Find where the given text appears and provide that cell's center as (X, Y) coordinate. 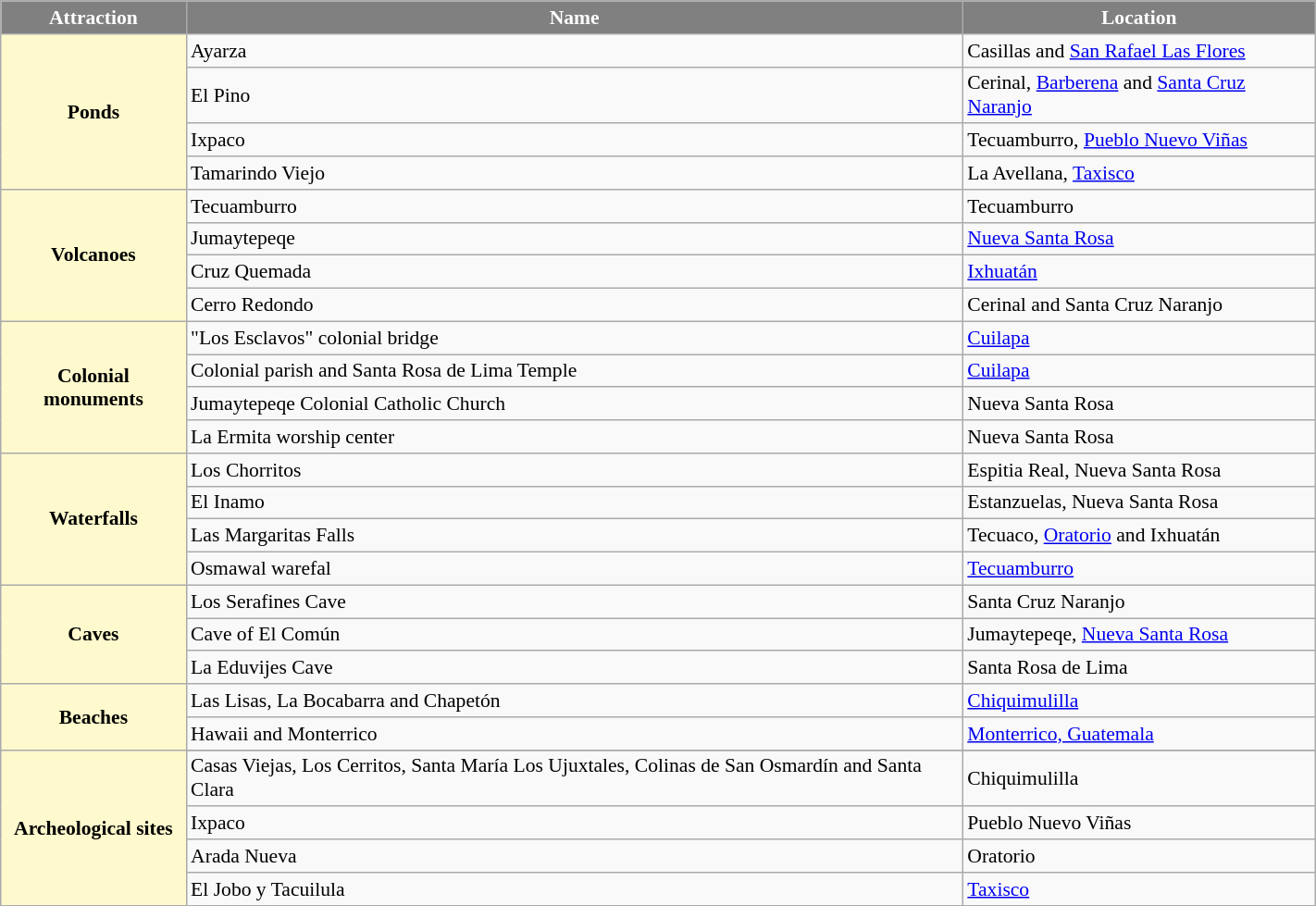
Ponds (93, 112)
Name (574, 18)
Beaches (93, 716)
Colonial monuments (93, 387)
Casillas and San Rafael Las Flores (1138, 51)
Hawaii and Monterrico (574, 734)
Attraction (93, 18)
Jumaytepeqe (574, 239)
Tecuaco, Oratorio and Ixhuatán (1138, 536)
Tecuamburro, Pueblo Nuevo Viñas (1138, 141)
Oratorio (1138, 856)
Ixhuatán (1138, 272)
Jumaytepeqe Colonial Catholic Church (574, 404)
Pueblo Nuevo Viñas (1138, 824)
El Inamo (574, 503)
Colonial parish and Santa Rosa de Lima Temple (574, 371)
Waterfalls (93, 519)
Cerinal and Santa Cruz Naranjo (1138, 305)
Ayarza (574, 51)
La Avellana, Taxisco (1138, 173)
Espitia Real, Nueva Santa Rosa (1138, 470)
Los Chorritos (574, 470)
"Los Esclavos" colonial bridge (574, 338)
Cruz Quemada (574, 272)
Las Margaritas Falls (574, 536)
Estanzuelas, Nueva Santa Rosa (1138, 503)
Santa Rosa de Lima (1138, 668)
El Jobo y Tacuilula (574, 889)
Arada Nueva (574, 856)
Casas Viejas, Los Cerritos, Santa María Los Ujuxtales, Colinas de San Osmardín and Santa Clara (574, 777)
Archeological sites (93, 827)
Volcanoes (93, 255)
Jumaytepeqe, Nueva Santa Rosa (1138, 635)
Location (1138, 18)
Caves (93, 635)
Taxisco (1138, 889)
Cerinal, Barberena and Santa Cruz Naranjo (1138, 94)
El Pino (574, 94)
La Eduvijes Cave (574, 668)
Santa Cruz Naranjo (1138, 602)
La Ermita worship center (574, 437)
Los Serafines Cave (574, 602)
Cave of El Común (574, 635)
Monterrico, Guatemala (1138, 734)
Cerro Redondo (574, 305)
Osmawal warefal (574, 569)
Tamarindo Viejo (574, 173)
Las Lisas, La Bocabarra and Chapetón (574, 701)
